From the cell containing the given text, extract its center point as (X, Y) coordinate. 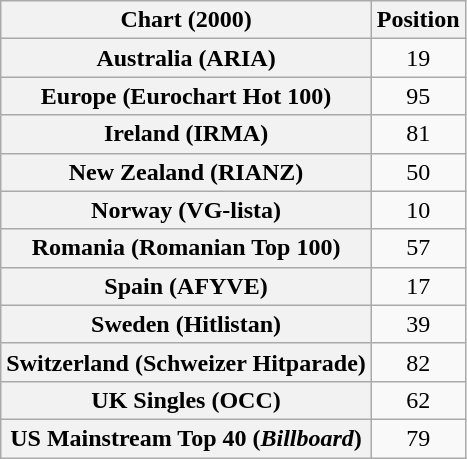
50 (418, 172)
Romania (Romanian Top 100) (186, 248)
Position (418, 20)
New Zealand (RIANZ) (186, 172)
17 (418, 286)
Australia (ARIA) (186, 58)
Sweden (Hitlistan) (186, 324)
Ireland (IRMA) (186, 134)
62 (418, 400)
UK Singles (OCC) (186, 400)
39 (418, 324)
10 (418, 210)
57 (418, 248)
Europe (Eurochart Hot 100) (186, 96)
82 (418, 362)
US Mainstream Top 40 (Billboard) (186, 438)
Norway (VG-lista) (186, 210)
95 (418, 96)
19 (418, 58)
81 (418, 134)
Switzerland (Schweizer Hitparade) (186, 362)
Chart (2000) (186, 20)
79 (418, 438)
Spain (AFYVE) (186, 286)
